Scan for the cell matching the given text and deliver its (x, y) coordinate at center. 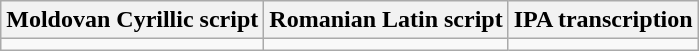
Romanian Latin script (386, 20)
Moldovan Cyrillic script (132, 20)
IPA transcription (603, 20)
